Return the (X, Y) coordinate for the center point of the cell that contains the specified text.  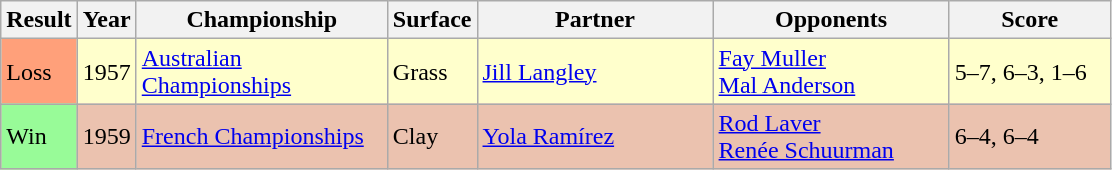
Year (106, 20)
Jill Langley (595, 72)
French Championships (262, 136)
Championship (262, 20)
1957 (106, 72)
Surface (432, 20)
Loss (39, 72)
Australian Championships (262, 72)
Clay (432, 136)
6–4, 6–4 (1030, 136)
Score (1030, 20)
Win (39, 136)
Grass (432, 72)
Result (39, 20)
Fay Muller Mal Anderson (831, 72)
Opponents (831, 20)
Partner (595, 20)
Yola Ramírez (595, 136)
5–7, 6–3, 1–6 (1030, 72)
Rod Laver Renée Schuurman (831, 136)
1959 (106, 136)
